Provide the (X, Y) coordinate of the cell's center where the given text is located.  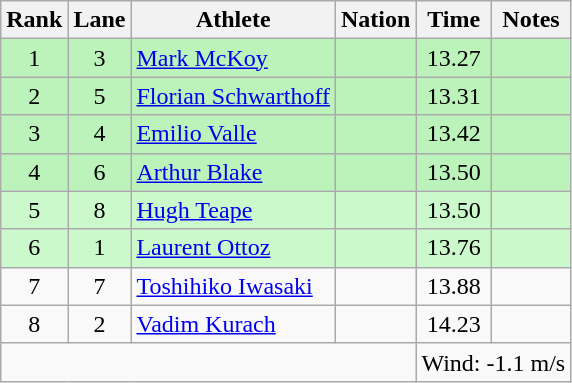
Vadim Kurach (234, 324)
Emilio Valle (234, 134)
Time (454, 20)
13.76 (454, 248)
Laurent Ottoz (234, 248)
Hugh Teape (234, 210)
13.42 (454, 134)
Toshihiko Iwasaki (234, 286)
Athlete (234, 20)
Rank (34, 20)
Wind: -1.1 m/s (494, 362)
Mark McKoy (234, 58)
Lane (100, 20)
13.88 (454, 286)
13.31 (454, 96)
Arthur Blake (234, 172)
Florian Schwarthoff (234, 96)
13.27 (454, 58)
14.23 (454, 324)
Nation (376, 20)
Notes (530, 20)
